Determine the [x, y] coordinate at the center of the cell enclosing the given text.  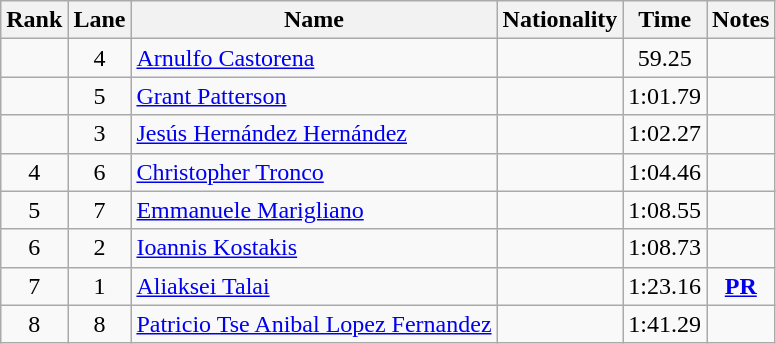
1:08.55 [665, 210]
Notes [741, 20]
PR [741, 286]
Ioannis Kostakis [314, 248]
1:02.27 [665, 134]
Name [314, 20]
1 [100, 286]
1:08.73 [665, 248]
1:23.16 [665, 286]
Christopher Tronco [314, 172]
Aliaksei Talai [314, 286]
3 [100, 134]
Rank [34, 20]
Emmanuele Marigliano [314, 210]
Jesús Hernández Hernández [314, 134]
1:41.29 [665, 324]
Grant Patterson [314, 96]
Nationality [560, 20]
Arnulfo Castorena [314, 58]
2 [100, 248]
1:04.46 [665, 172]
1:01.79 [665, 96]
Time [665, 20]
Patricio Tse Anibal Lopez Fernandez [314, 324]
59.25 [665, 58]
Lane [100, 20]
